Extract the [X, Y] coordinate from the center of the cell holding the provided text.  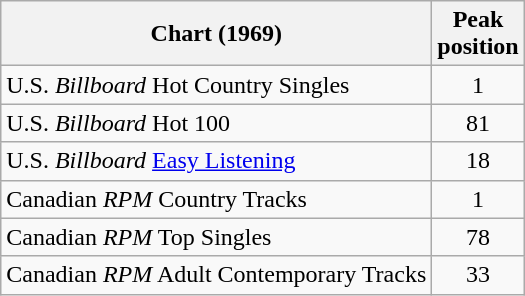
81 [478, 123]
33 [478, 275]
Canadian RPM Adult Contemporary Tracks [216, 275]
18 [478, 161]
Canadian RPM Top Singles [216, 237]
U.S. Billboard Easy Listening [216, 161]
U.S. Billboard Hot 100 [216, 123]
U.S. Billboard Hot Country Singles [216, 85]
Canadian RPM Country Tracks [216, 199]
Chart (1969) [216, 34]
Peakposition [478, 34]
78 [478, 237]
